For the text-containing cell, return its midpoint in (X, Y) coordinate format. 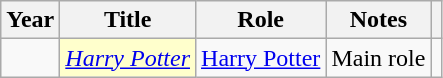
Role (261, 20)
Notes (378, 20)
Title (128, 20)
Main role (378, 58)
Year (30, 20)
